Extract the [x, y] coordinate from the center of the cell holding the provided text.  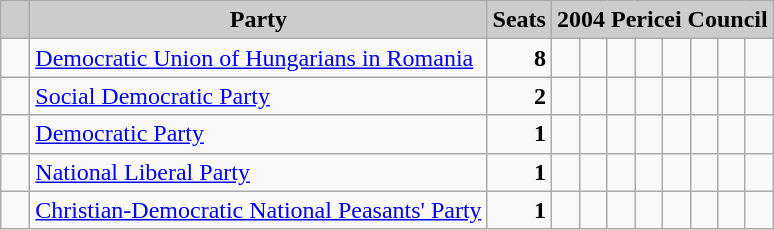
8 [519, 58]
Seats [519, 20]
2004 Pericei Council [662, 20]
Party [258, 20]
Democratic Party [258, 134]
Social Democratic Party [258, 96]
National Liberal Party [258, 172]
Christian-Democratic National Peasants' Party [258, 210]
2 [519, 96]
Democratic Union of Hungarians in Romania [258, 58]
